Return the [X, Y] coordinate for the center point of the cell that contains the specified text.  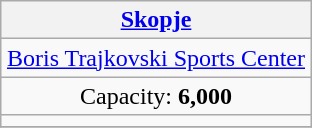
Capacity: 6,000 [156, 96]
Boris Trajkovski Sports Center [156, 58]
Skopje [156, 20]
